Capture the cell that displays the provided text and extract its (X, Y) central coordinate. 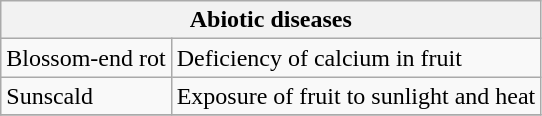
Sunscald (86, 96)
Exposure of fruit to sunlight and heat (356, 96)
Blossom-end rot (86, 58)
Abiotic diseases (271, 20)
Deficiency of calcium in fruit (356, 58)
